Output the (x, y) coordinate of the center of the cell containing the given text.  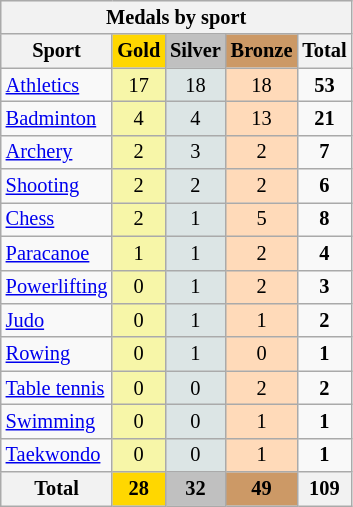
Paracanoe (57, 253)
Rowing (57, 354)
8 (324, 219)
32 (196, 489)
Shooting (57, 186)
Powerlifting (57, 287)
21 (324, 118)
13 (262, 118)
Chess (57, 219)
Badminton (57, 118)
49 (262, 489)
Archery (57, 152)
Judo (57, 320)
5 (262, 219)
17 (138, 85)
Table tennis (57, 388)
Bronze (262, 51)
Medals by sport (176, 17)
Swimming (57, 421)
6 (324, 186)
109 (324, 489)
Athletics (57, 85)
7 (324, 152)
Taekwondo (57, 455)
28 (138, 489)
Sport (57, 51)
53 (324, 85)
Silver (196, 51)
Gold (138, 51)
